Extract the [X, Y] coordinate from the center of the cell holding the provided text.  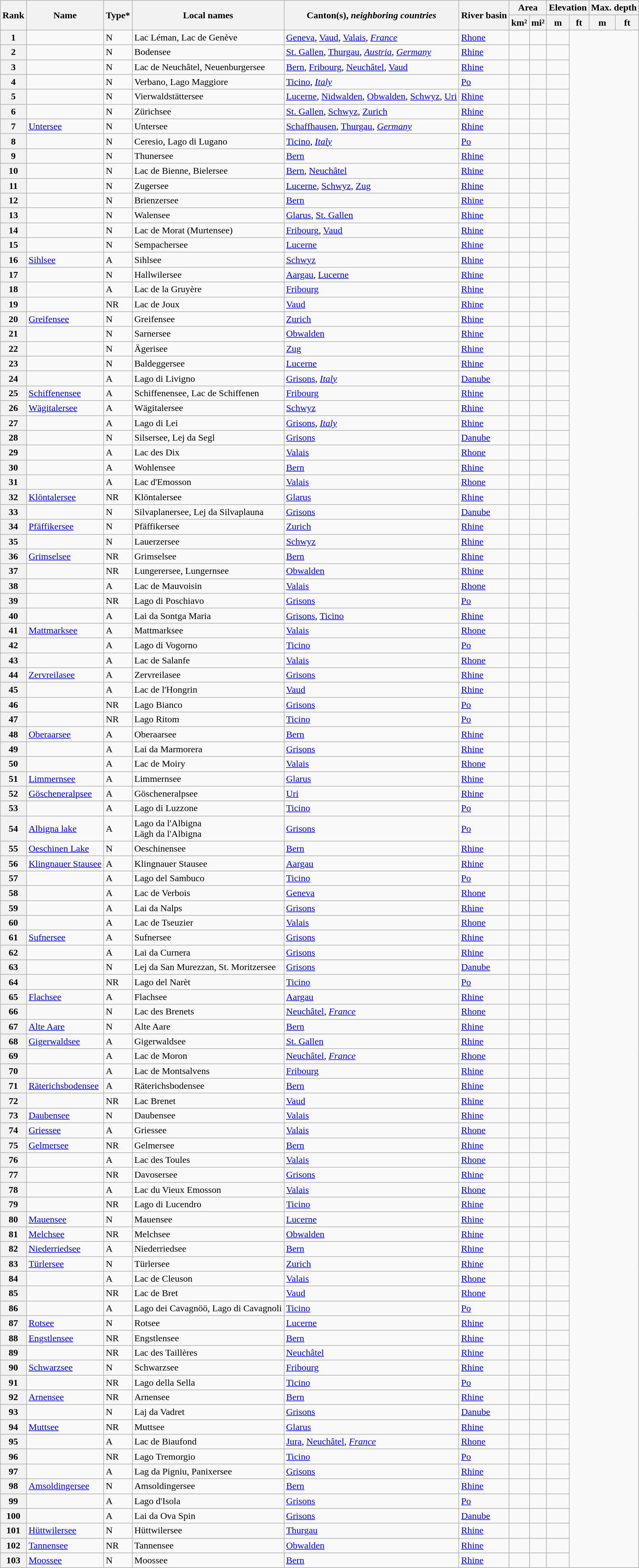
4 [13, 82]
Lucerne, Nidwalden, Obwalden, Schwyz, Uri [371, 97]
75 [13, 1145]
77 [13, 1175]
Zug [371, 349]
46 [13, 705]
Lago del Narèt [208, 982]
102 [13, 1545]
64 [13, 982]
97 [13, 1471]
Lauerzersee [208, 541]
90 [13, 1367]
Area [528, 8]
100 [13, 1516]
57 [13, 878]
Lago Tremorgio [208, 1457]
55 [13, 848]
62 [13, 952]
1 [13, 37]
33 [13, 512]
61 [13, 938]
51 [13, 779]
Lago d'Isola [208, 1501]
Laj da Vadret [208, 1412]
Lac de Moron [208, 1056]
93 [13, 1412]
Lac de Moiry [208, 764]
Geneva, Vaud, Valais, France [371, 37]
73 [13, 1115]
95 [13, 1442]
Oeschinen Lake [65, 848]
Lac de Joux [208, 304]
Lac de Montsalvens [208, 1071]
70 [13, 1071]
39 [13, 601]
89 [13, 1353]
Lucerne, Schwyz, Zug [371, 186]
81 [13, 1234]
Lac de Neuchâtel, Neuenburgersee [208, 67]
31 [13, 482]
86 [13, 1308]
Schiffenensee, Lac de Schiffenen [208, 393]
53 [13, 808]
25 [13, 393]
69 [13, 1056]
Lago di Lucendro [208, 1205]
Lago del Sambuco [208, 878]
Hallwilersee [208, 275]
Lago di Vogorno [208, 645]
42 [13, 645]
Lai da Curnera [208, 952]
Verbano, Lago Maggiore [208, 82]
Rank [13, 15]
98 [13, 1486]
58 [13, 893]
13 [13, 215]
12 [13, 201]
103 [13, 1560]
16 [13, 260]
km² [519, 23]
mi² [538, 23]
Lac de l'Hongrin [208, 690]
Lac de Salanfe [208, 660]
Ägerisee [208, 349]
Lac de Verbois [208, 893]
Thunersee [208, 156]
Lai da Sontga Maria [208, 616]
30 [13, 467]
Geneva [371, 893]
St. Gallen [371, 1041]
66 [13, 1012]
Lac Brenet [208, 1101]
9 [13, 156]
Albigna lake [65, 828]
87 [13, 1323]
24 [13, 378]
Lac de Tseuzier [208, 923]
Max. depth [614, 8]
Silvaplanersee, Lej da Silvaplauna [208, 512]
15 [13, 245]
Baldeggersee [208, 363]
Neuchâtel [371, 1353]
50 [13, 764]
Lac de Bienne, Bielersee [208, 171]
Uri [371, 794]
Grisons, Ticino [371, 616]
Sempachersee [208, 245]
Lac d'Emosson [208, 482]
38 [13, 586]
35 [13, 541]
27 [13, 423]
72 [13, 1101]
82 [13, 1249]
14 [13, 230]
26 [13, 408]
94 [13, 1427]
Lac de Mauvoisin [208, 586]
40 [13, 616]
Lej da San Murezzan, St. Moritzersee [208, 967]
Brienzersee [208, 201]
22 [13, 349]
Vierwaldstättersee [208, 97]
Sarnersee [208, 334]
34 [13, 527]
Walensee [208, 215]
3 [13, 67]
St. Gallen, Schwyz, Zurich [371, 111]
23 [13, 363]
56 [13, 863]
Lac de Cleuson [208, 1279]
41 [13, 630]
6 [13, 111]
2 [13, 52]
River basin [484, 15]
Lac des Dix [208, 453]
Lac de Biaufond [208, 1442]
80 [13, 1219]
Lai da Ova Spin [208, 1516]
Lac des Toules [208, 1160]
28 [13, 438]
96 [13, 1457]
32 [13, 497]
Silsersee, Lej da Segl [208, 438]
59 [13, 908]
Canton(s), neighboring countries [371, 15]
Lac Léman, Lac de Genève [208, 37]
84 [13, 1279]
Lago Bianco [208, 705]
Name [65, 15]
48 [13, 734]
47 [13, 720]
Schiffenensee [65, 393]
Ceresio, Lago di Lugano [208, 141]
91 [13, 1383]
20 [13, 319]
Type* [118, 15]
Jura, Neuchâtel, France [371, 1442]
19 [13, 304]
79 [13, 1205]
Lac des Taillères [208, 1353]
Lago Ritom [208, 720]
Lago di Lei [208, 423]
76 [13, 1160]
85 [13, 1293]
68 [13, 1041]
8 [13, 141]
45 [13, 690]
74 [13, 1130]
Lac de la Gruyère [208, 289]
63 [13, 967]
60 [13, 923]
Lai da Marmorera [208, 749]
Lag da Pigniu, Panixersee [208, 1471]
St. Gallen, Thurgau, Austria, Germany [371, 52]
43 [13, 660]
78 [13, 1190]
Zugersee [208, 186]
11 [13, 186]
Thurgau [371, 1531]
Fribourg, Vaud [371, 230]
Lago di Luzzone [208, 808]
Zürichsee [208, 111]
5 [13, 97]
Wohlensee [208, 467]
37 [13, 571]
36 [13, 556]
Lago da l'Albigna Lägh da l'Albigna [208, 828]
10 [13, 171]
101 [13, 1531]
71 [13, 1086]
21 [13, 334]
Oeschinensee [208, 848]
44 [13, 675]
17 [13, 275]
Local names [208, 15]
Lago della Sella [208, 1383]
Lago dei Cavagnöö, Lago di Cavagnoli [208, 1308]
Bern, Neuchâtel [371, 171]
67 [13, 1027]
Lungerersee, Lungernsee [208, 571]
Lago di Poschiavo [208, 601]
92 [13, 1397]
7 [13, 126]
Bodensee [208, 52]
Glarus, St. Gallen [371, 215]
88 [13, 1338]
Davosersee [208, 1175]
Lac de Bret [208, 1293]
Lac des Brenets [208, 1012]
29 [13, 453]
65 [13, 997]
Lac de Morat (Murtensee) [208, 230]
Aargau, Lucerne [371, 275]
83 [13, 1264]
Lac du Vieux Emosson [208, 1190]
54 [13, 828]
Lago di Livigno [208, 378]
Lai da Nalps [208, 908]
Schaffhausen, Thurgau, Germany [371, 126]
18 [13, 289]
99 [13, 1501]
49 [13, 749]
Bern, Fribourg, Neuchâtel, Vaud [371, 67]
Elevation [568, 8]
52 [13, 794]
